Output the (X, Y) coordinate of the center of the cell containing the given text.  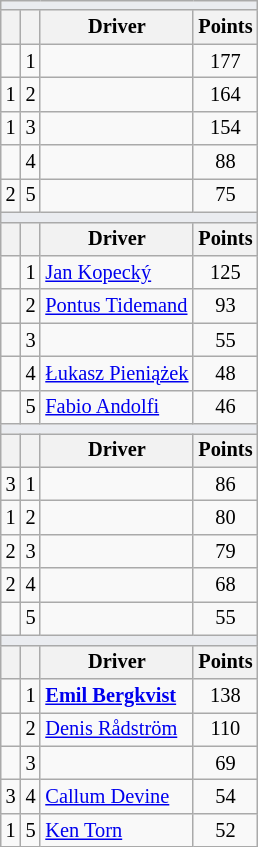
Emil Bergkvist (116, 695)
164 (225, 94)
86 (225, 484)
48 (225, 373)
80 (225, 517)
68 (225, 585)
Callum Devine (116, 796)
110 (225, 729)
125 (225, 272)
79 (225, 551)
Denis Rådström (116, 729)
75 (225, 195)
46 (225, 407)
Ken Torn (116, 830)
93 (225, 306)
138 (225, 695)
Pontus Tidemand (116, 306)
52 (225, 830)
177 (225, 61)
154 (225, 128)
88 (225, 162)
69 (225, 763)
Jan Kopecký (116, 272)
Łukasz Pieniążek (116, 373)
Fabio Andolfi (116, 407)
54 (225, 796)
